Determine the (X, Y) coordinate at the center of the cell enclosing the given text.  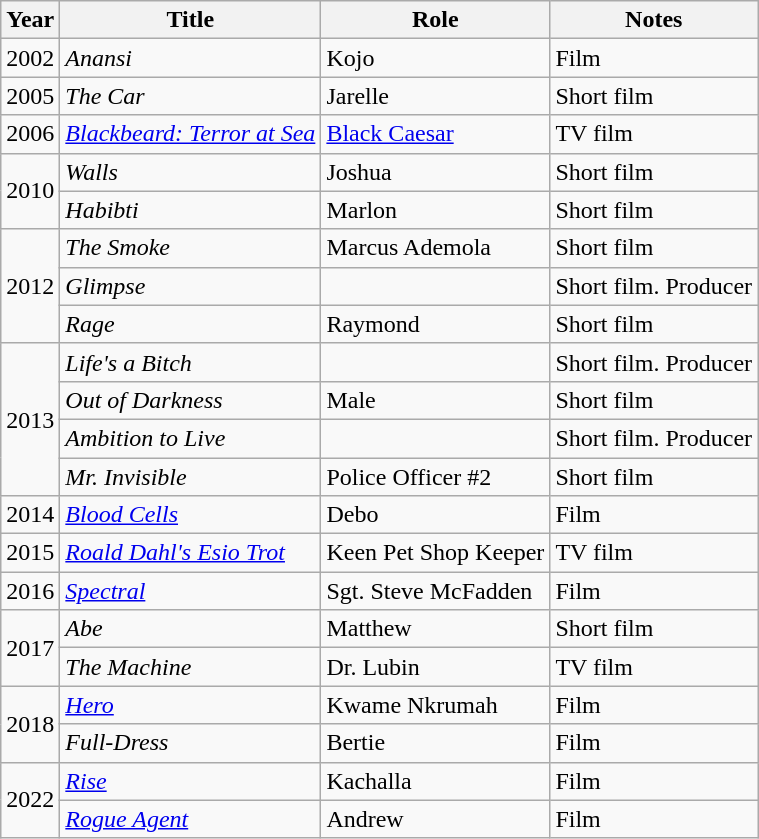
2005 (30, 96)
2018 (30, 724)
2014 (30, 515)
Male (436, 400)
Year (30, 20)
Walls (190, 172)
Rise (190, 781)
Habibti (190, 210)
Matthew (436, 629)
Ambition to Live (190, 438)
The Smoke (190, 248)
2017 (30, 648)
Kwame Nkrumah (436, 705)
Police Officer #2 (436, 477)
Mr. Invisible (190, 477)
Anansi (190, 58)
Role (436, 20)
2010 (30, 191)
Dr. Lubin (436, 667)
2015 (30, 553)
Hero (190, 705)
Marcus Ademola (436, 248)
Rage (190, 324)
The Car (190, 96)
Life's a Bitch (190, 362)
Bertie (436, 743)
Title (190, 20)
Glimpse (190, 286)
Marlon (436, 210)
2022 (30, 800)
Kojo (436, 58)
Spectral (190, 591)
The Machine (190, 667)
Keen Pet Shop Keeper (436, 553)
2013 (30, 419)
Notes (654, 20)
Jarelle (436, 96)
Blackbeard: Terror at Sea (190, 134)
Out of Darkness (190, 400)
2016 (30, 591)
2012 (30, 286)
Roald Dahl's Esio Trot (190, 553)
2002 (30, 58)
Andrew (436, 819)
Rogue Agent (190, 819)
2006 (30, 134)
Kachalla (436, 781)
Raymond (436, 324)
Sgt. Steve McFadden (436, 591)
Abe (190, 629)
Joshua (436, 172)
Blood Cells (190, 515)
Full-Dress (190, 743)
Black Caesar (436, 134)
Debo (436, 515)
